From the cell containing the given text, extract its center point as [X, Y] coordinate. 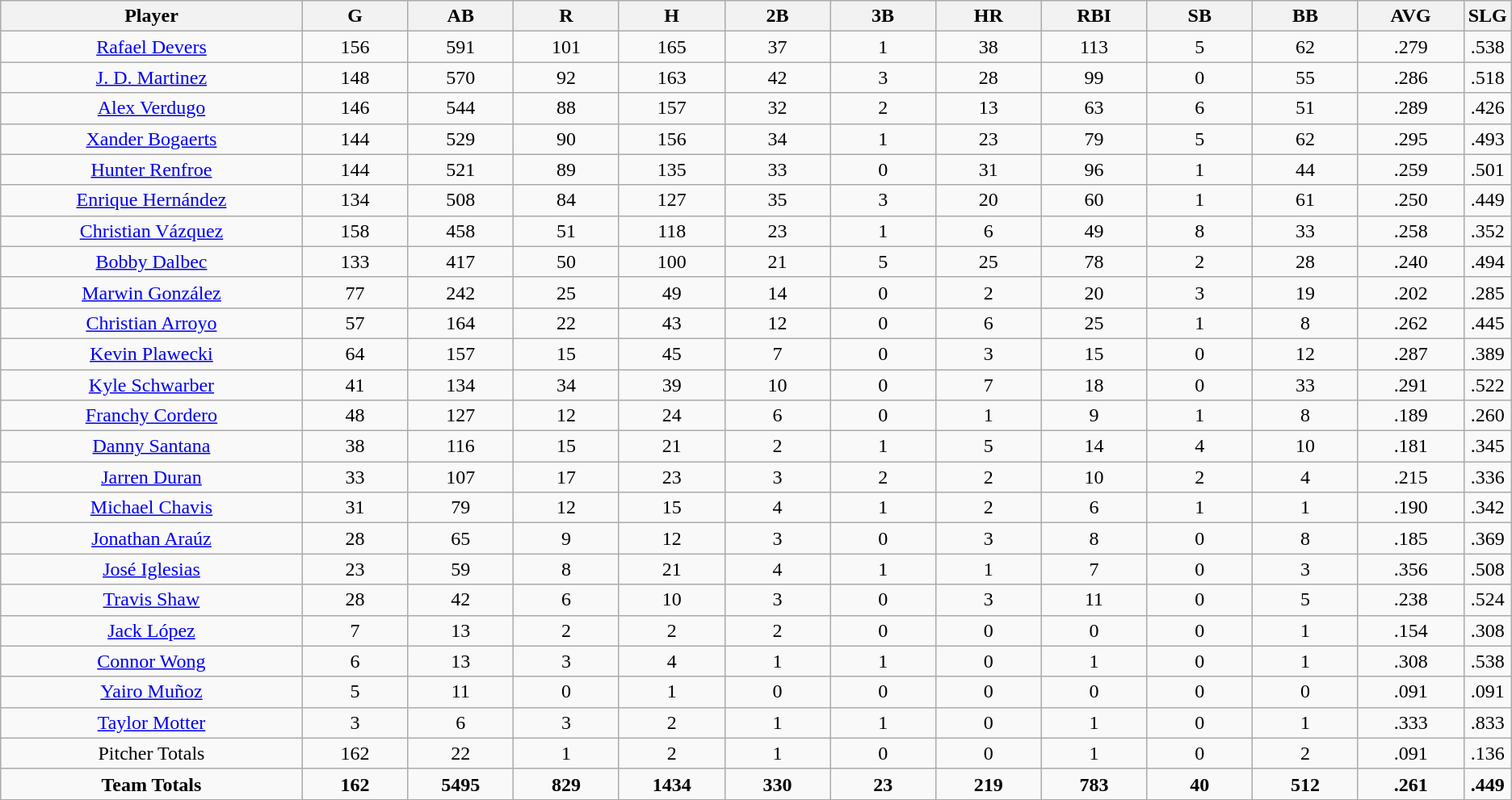
Team Totals [152, 784]
.522 [1488, 385]
.389 [1488, 354]
G [355, 16]
.493 [1488, 139]
65 [460, 538]
.336 [1488, 477]
35 [777, 200]
50 [567, 262]
Jonathan Araúz [152, 538]
SLG [1488, 16]
Christian Vázquez [152, 231]
508 [460, 200]
43 [672, 323]
.215 [1410, 477]
BB [1305, 16]
146 [355, 108]
99 [1094, 77]
32 [777, 108]
Alex Verdugo [152, 108]
92 [567, 77]
133 [355, 262]
.279 [1410, 47]
59 [460, 569]
.260 [1488, 416]
48 [355, 416]
.356 [1410, 569]
118 [672, 231]
.352 [1488, 231]
17 [567, 477]
39 [672, 385]
Marwin González [152, 292]
107 [460, 477]
Michael Chavis [152, 508]
64 [355, 354]
Yairo Muñoz [152, 692]
100 [672, 262]
116 [460, 446]
AB [460, 16]
.154 [1410, 630]
Danny Santana [152, 446]
591 [460, 47]
96 [1094, 170]
.238 [1410, 600]
45 [672, 354]
Hunter Renfroe [152, 170]
242 [460, 292]
.289 [1410, 108]
.508 [1488, 569]
61 [1305, 200]
.445 [1488, 323]
512 [1305, 784]
Jarren Duran [152, 477]
19 [1305, 292]
.185 [1410, 538]
.262 [1410, 323]
HR [989, 16]
.202 [1410, 292]
Pitcher Totals [152, 753]
165 [672, 47]
84 [567, 200]
.181 [1410, 446]
.250 [1410, 200]
Player [152, 16]
.518 [1488, 77]
.287 [1410, 354]
60 [1094, 200]
José Iglesias [152, 569]
135 [672, 170]
63 [1094, 108]
Bobby Dalbec [152, 262]
24 [672, 416]
521 [460, 170]
Jack López [152, 630]
Enrique Hernández [152, 200]
18 [1094, 385]
Franchy Cordero [152, 416]
330 [777, 784]
219 [989, 784]
.261 [1410, 784]
3B [884, 16]
88 [567, 108]
783 [1094, 784]
J. D. Martinez [152, 77]
.240 [1410, 262]
5495 [460, 784]
.259 [1410, 170]
R [567, 16]
.136 [1488, 753]
37 [777, 47]
Connor Wong [152, 661]
101 [567, 47]
41 [355, 385]
90 [567, 139]
H [672, 16]
77 [355, 292]
.285 [1488, 292]
44 [1305, 170]
570 [460, 77]
.190 [1410, 508]
113 [1094, 47]
Travis Shaw [152, 600]
.342 [1488, 508]
Taylor Motter [152, 723]
57 [355, 323]
Xander Bogaerts [152, 139]
Rafael Devers [152, 47]
158 [355, 231]
.333 [1410, 723]
.494 [1488, 262]
.524 [1488, 600]
458 [460, 231]
148 [355, 77]
.291 [1410, 385]
.295 [1410, 139]
.369 [1488, 538]
2B [777, 16]
.426 [1488, 108]
78 [1094, 262]
Kevin Plawecki [152, 354]
544 [460, 108]
AVG [1410, 16]
.189 [1410, 416]
40 [1200, 784]
164 [460, 323]
1434 [672, 784]
.258 [1410, 231]
829 [567, 784]
55 [1305, 77]
529 [460, 139]
89 [567, 170]
.345 [1488, 446]
417 [460, 262]
.833 [1488, 723]
163 [672, 77]
.286 [1410, 77]
Kyle Schwarber [152, 385]
Christian Arroyo [152, 323]
RBI [1094, 16]
SB [1200, 16]
.501 [1488, 170]
